For the text-containing cell, return its midpoint in [x, y] coordinate format. 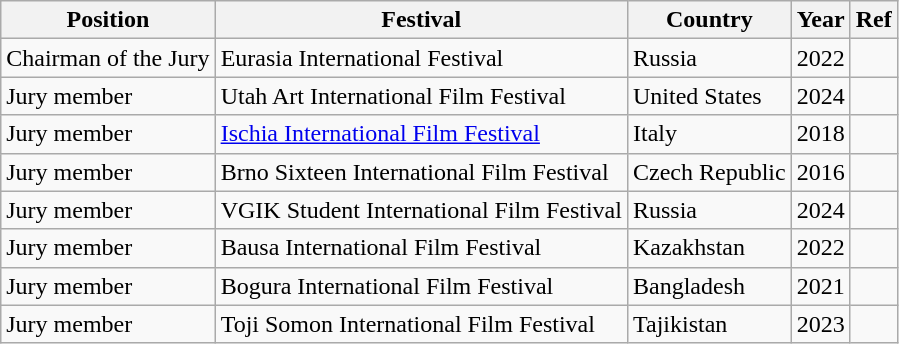
United States [709, 96]
Bangladesh [709, 286]
Kazakhstan [709, 248]
2016 [820, 172]
2023 [820, 324]
Eurasia International Festival [421, 58]
2018 [820, 134]
Ref [874, 20]
Year [820, 20]
Position [108, 20]
Chairman of the Jury [108, 58]
Utah Art International Film Festival [421, 96]
Festival [421, 20]
VGIK Student International Film Festival [421, 210]
Bausa International Film Festival [421, 248]
Italy [709, 134]
Bogura International Film Festival [421, 286]
Country [709, 20]
Ischia International Film Festival [421, 134]
2021 [820, 286]
Toji Somon International Film Festival [421, 324]
Czech Republic [709, 172]
Tajikistan [709, 324]
Brno Sixteen International Film Festival [421, 172]
